Pinpoint the cell where the given text exists, returning its (x, y) midpoint coordinate. 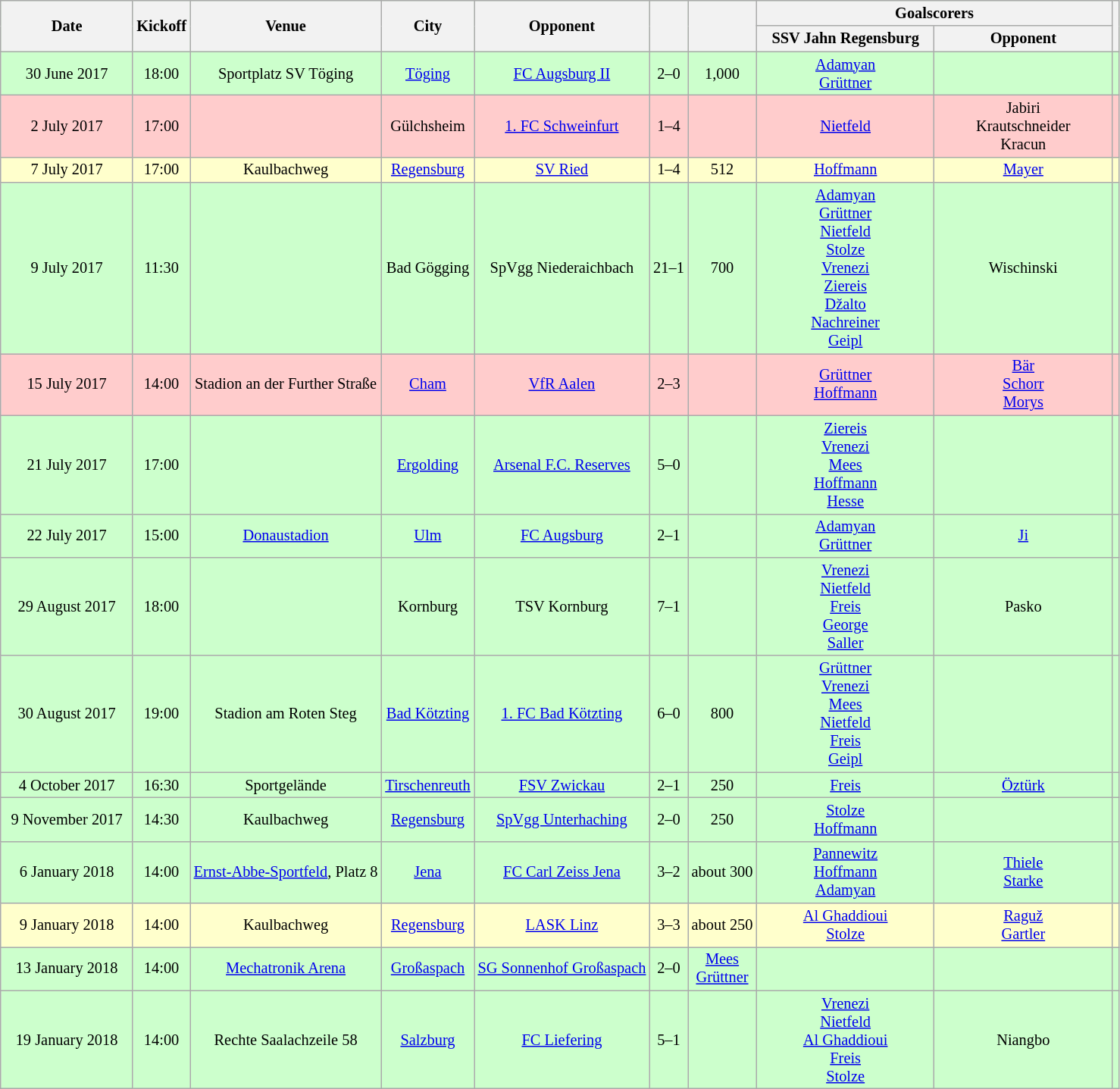
Gülchsheim (427, 126)
30 June 2017 (67, 74)
1,000 (723, 74)
5–0 (668, 465)
Stadion am Roten Steg (286, 714)
29 August 2017 (67, 606)
Adamyan Grüttner Nietfeld Stolze Vrenezi Ziereis Džalto Nachreiner Geipl (846, 268)
16:30 (161, 785)
15:00 (161, 536)
19:00 (161, 714)
SV Ried (562, 170)
Raguž Gartler (1023, 925)
Sportplatz SV Töging (286, 74)
9 July 2017 (67, 268)
TSV Kornburg (562, 606)
LASK Linz (562, 925)
Stadion an der Further Straße (286, 384)
Bad Gögging (427, 268)
Pannewitz Hoffmann Adamyan (846, 872)
Stolze Hoffmann (846, 819)
700 (723, 268)
Pasko (1023, 606)
Ziereis Vrenezi Mees Hoffmann Hesse (846, 465)
Ji (1023, 536)
13 January 2018 (67, 969)
Großaspach (427, 969)
Vrenezi Nietfeld Al Ghaddioui Freis Stolze (846, 1040)
Hoffmann (846, 170)
2 July 2017 (67, 126)
19 January 2018 (67, 1040)
1. FC Schweinfurt (562, 126)
SpVgg Unterhaching (562, 819)
SG Sonnenhof Großaspach (562, 969)
Ulm (427, 536)
7–1 (668, 606)
9 January 2018 (67, 925)
21 July 2017 (67, 465)
FC Carl Zeiss Jena (562, 872)
Mees Grüttner (723, 969)
Thiele Starke (1023, 872)
800 (723, 714)
1. FC Bad Kötzting (562, 714)
21–1 (668, 268)
FSV Zwickau (562, 785)
Donaustadion (286, 536)
3–2 (668, 872)
Arsenal F.C. Reserves (562, 465)
30 August 2017 (67, 714)
Jabiri Krautschneider Kracun (1023, 126)
14:30 (161, 819)
Tirschenreuth (427, 785)
Nietfeld (846, 126)
Mayer (1023, 170)
City (427, 26)
Cham (427, 384)
512 (723, 170)
Ernst-Abbe-Sportfeld, Platz 8 (286, 872)
Grüttner Vrenezi Mees Nietfeld Freis Geipl (846, 714)
Öztürk (1023, 785)
VfR Aalen (562, 384)
Goalscorers (934, 13)
SpVgg Niederaichbach (562, 268)
Niangbo (1023, 1040)
Vrenezi Nietfeld Freis George Saller (846, 606)
FC Liefering (562, 1040)
Al Ghaddioui Stolze (846, 925)
SSV Jahn Regensburg (846, 39)
Grüttner Hoffmann (846, 384)
Date (67, 26)
FC Augsburg (562, 536)
Venue (286, 26)
FC Augsburg II (562, 74)
Sportgelände (286, 785)
6–0 (668, 714)
11:30 (161, 268)
Freis (846, 785)
2–3 (668, 384)
about 250 (723, 925)
about 300 (723, 872)
Töging (427, 74)
Wischinski (1023, 268)
Bad Kötzting (427, 714)
15 July 2017 (67, 384)
Jena (427, 872)
Kornburg (427, 606)
6 January 2018 (67, 872)
9 November 2017 (67, 819)
5–1 (668, 1040)
22 July 2017 (67, 536)
Ergolding (427, 465)
Rechte Saalachzeile 58 (286, 1040)
Bär Schorr Morys (1023, 384)
Kickoff (161, 26)
Salzburg (427, 1040)
4 October 2017 (67, 785)
Mechatronik Arena (286, 969)
7 July 2017 (67, 170)
3–3 (668, 925)
